Scan for the cell matching the given text and deliver its (X, Y) coordinate at center. 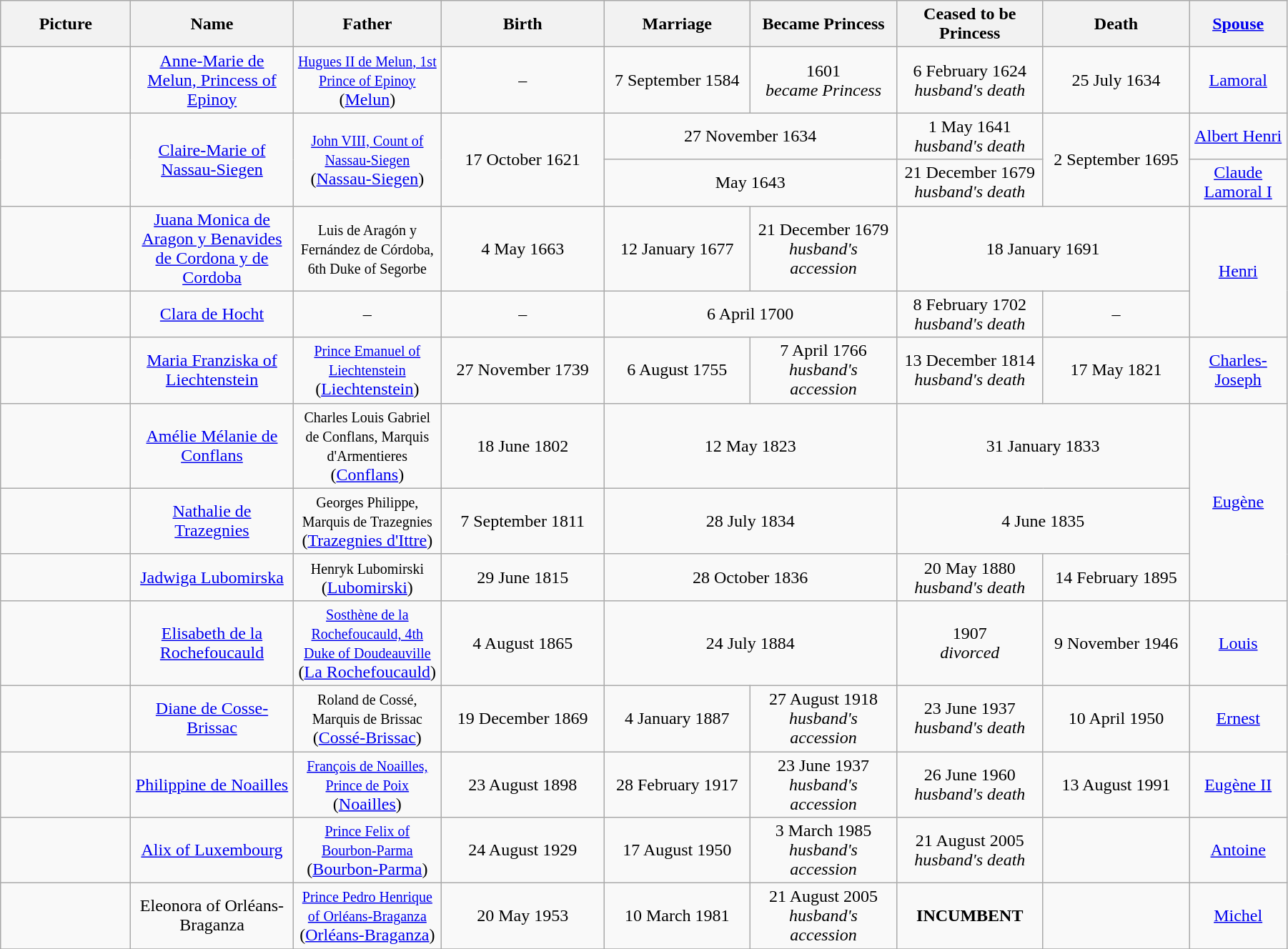
6 February 1624husband's death (969, 80)
26 June 1960husband's death (969, 785)
1 May 1641husband's death (969, 136)
6 April 1700 (750, 314)
1601became Princess (823, 80)
May 1643 (750, 183)
François de Noailles, Prince de Poix(Noailles) (367, 785)
Hugues II de Melun, 1st Prince of Epinoy(Melun) (367, 80)
Michel (1238, 916)
7 September 1584 (678, 80)
13 December 1814husband's death (969, 370)
25 July 1634 (1116, 80)
Clara de Hocht (212, 314)
29 June 1815 (522, 577)
4 August 1865 (522, 643)
Name (212, 24)
Death (1116, 24)
Alix of Luxembourg (212, 850)
10 March 1981 (678, 916)
20 May 1953 (522, 916)
21 December 1679husband's accession (823, 249)
Philippine de Noailles (212, 785)
7 September 1811 (522, 521)
27 November 1739 (522, 370)
Lamoral (1238, 80)
Eugène (1238, 502)
Amélie Mélanie de Conflans (212, 446)
Henri (1238, 272)
20 May 1880husband's death (969, 577)
27 November 1634 (750, 136)
23 August 1898 (522, 785)
Sosthène de la Rochefoucauld, 4th Duke of Doudeauville(La Rochefoucauld) (367, 643)
Prince Emanuel of Liechtenstein(Liechtenstein) (367, 370)
Ernest (1238, 718)
27 August 1918husband's accession (823, 718)
14 February 1895 (1116, 577)
8 February 1702husband's death (969, 314)
10 April 1950 (1116, 718)
17 October 1621 (522, 159)
24 July 1884 (750, 643)
Albert Henri (1238, 136)
Marriage (678, 24)
Louis (1238, 643)
28 July 1834 (750, 521)
Ceased to be Princess (969, 24)
Charles Louis Gabriel de Conflans, Marquis d'Armentieres(Conflans) (367, 446)
4 January 1887 (678, 718)
Prince Pedro Henrique of Orléans-Braganza(Orléans-Braganza) (367, 916)
19 December 1869 (522, 718)
1907divorced (969, 643)
21 December 1679husband's death (969, 183)
28 October 1836 (750, 577)
John VIII, Count of Nassau-Siegen(Nassau-Siegen) (367, 159)
Became Princess (823, 24)
Spouse (1238, 24)
24 August 1929 (522, 850)
17 May 1821 (1116, 370)
21 August 2005husband's accession (823, 916)
23 June 1937husband's accession (823, 785)
2 September 1695 (1116, 159)
31 January 1833 (1043, 446)
9 November 1946 (1116, 643)
18 January 1691 (1043, 249)
Claude Lamoral I (1238, 183)
21 August 2005husband's death (969, 850)
17 August 1950 (678, 850)
13 August 1991 (1116, 785)
Nathalie de Trazegnies (212, 521)
3 March 1985husband's accession (823, 850)
INCUMBENT (969, 916)
Antoine (1238, 850)
Claire-Marie of Nassau-Siegen (212, 159)
Roland de Cossé, Marquis de Brissac(Cossé-Brissac) (367, 718)
28 February 1917 (678, 785)
12 May 1823 (750, 446)
Eleonora of Orléans-Braganza (212, 916)
Father (367, 24)
23 June 1937husband's death (969, 718)
18 June 1802 (522, 446)
Henryk Lubomirski(Lubomirski) (367, 577)
Georges Philippe, Marquis de Trazegnies(Trazegnies d'Ittre) (367, 521)
Picture (66, 24)
Diane de Cosse-Brissac (212, 718)
Elisabeth de la Rochefoucauld (212, 643)
Anne-Marie de Melun, Princess of Epinoy (212, 80)
12 January 1677 (678, 249)
Birth (522, 24)
4 June 1835 (1043, 521)
7 April 1766husband's accession (823, 370)
Jadwiga Lubomirska (212, 577)
Charles-Joseph (1238, 370)
6 August 1755 (678, 370)
Luis de Aragón y Fernández de Córdoba, 6th Duke of Segorbe (367, 249)
Juana Monica de Aragon y Benavides de Cordona y de Cordoba (212, 249)
4 May 1663 (522, 249)
Eugène II (1238, 785)
Maria Franziska of Liechtenstein (212, 370)
Prince Felix of Bourbon-Parma(Bourbon-Parma) (367, 850)
